From the cell containing the given text, extract its center point as (X, Y) coordinate. 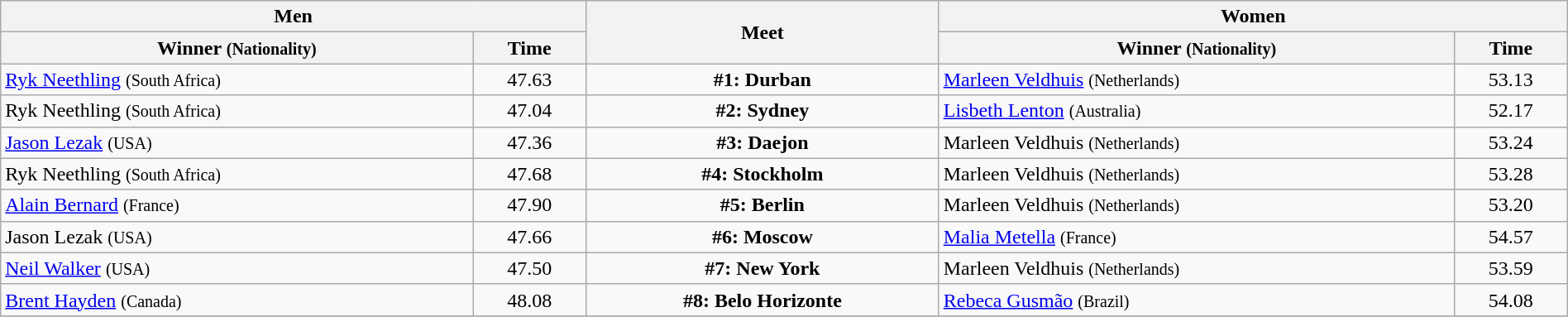
Brent Hayden (Canada) (237, 300)
54.08 (1510, 300)
#5: Berlin (762, 205)
#2: Sydney (762, 111)
53.59 (1510, 268)
54.57 (1510, 237)
47.04 (529, 111)
47.36 (529, 142)
Neil Walker (USA) (237, 268)
Men (294, 17)
#4: Stockholm (762, 174)
Rebeca Gusmão (Brazil) (1196, 300)
47.68 (529, 174)
47.63 (529, 79)
52.17 (1510, 111)
47.90 (529, 205)
53.24 (1510, 142)
53.28 (1510, 174)
#6: Moscow (762, 237)
#8: Belo Horizonte (762, 300)
#1: Durban (762, 79)
Malia Metella (France) (1196, 237)
#7: New York (762, 268)
53.13 (1510, 79)
47.50 (529, 268)
53.20 (1510, 205)
Lisbeth Lenton (Australia) (1196, 111)
Meet (762, 32)
47.66 (529, 237)
48.08 (529, 300)
Alain Bernard (France) (237, 205)
Women (1253, 17)
#3: Daejon (762, 142)
